From the cell containing the given text, extract its center point as [X, Y] coordinate. 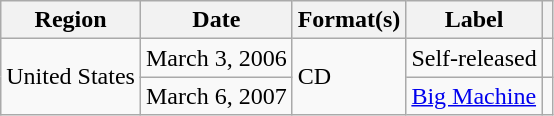
CD [349, 77]
United States [71, 77]
Big Machine [474, 96]
Date [216, 20]
Region [71, 20]
Format(s) [349, 20]
Label [474, 20]
Self-released [474, 58]
March 6, 2007 [216, 96]
March 3, 2006 [216, 58]
